For the text-containing cell, return its midpoint in (x, y) coordinate format. 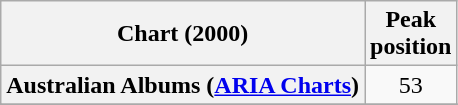
53 (411, 85)
Chart (2000) (183, 34)
Australian Albums (ARIA Charts) (183, 85)
Peakposition (411, 34)
